Detect which cell encompasses the target text, then output its (X, Y) center coordinate. 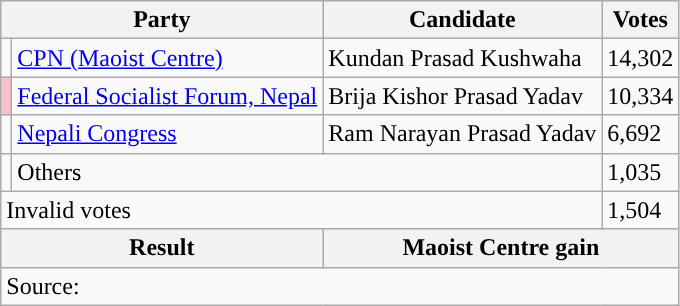
Invalid votes (302, 210)
Source: (340, 286)
Brija Kishor Prasad Yadav (462, 96)
Maoist Centre gain (501, 248)
14,302 (640, 58)
6,692 (640, 134)
Votes (640, 20)
Others (307, 172)
Result (162, 248)
1,035 (640, 172)
Nepali Congress (168, 134)
CPN (Maoist Centre) (168, 58)
10,334 (640, 96)
Ram Narayan Prasad Yadav (462, 134)
1,504 (640, 210)
Kundan Prasad Kushwaha (462, 58)
Candidate (462, 20)
Federal Socialist Forum, Nepal (168, 96)
Party (162, 20)
